Pinpoint the cell where the given text exists, returning its (X, Y) midpoint coordinate. 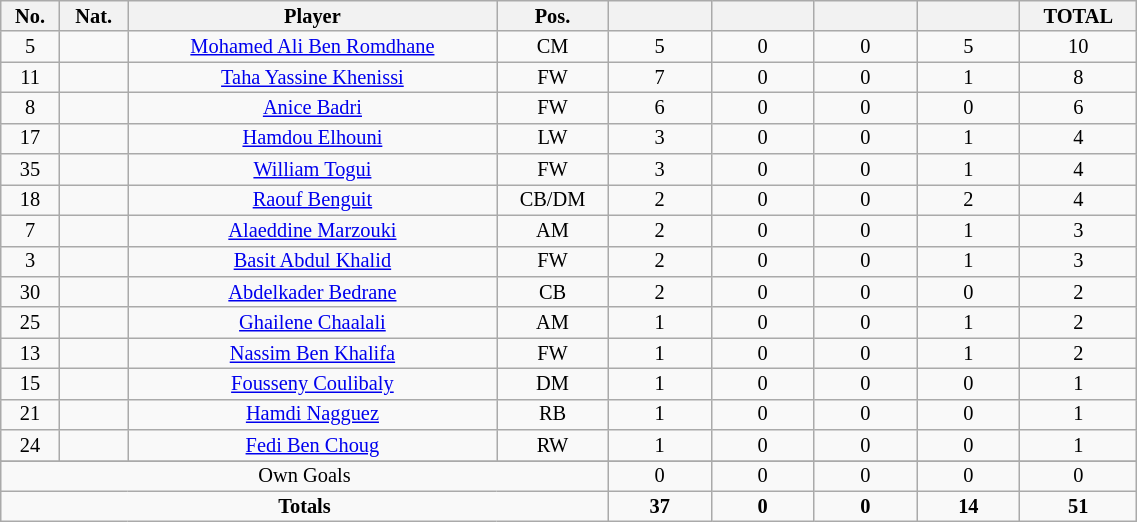
LW (552, 138)
51 (1078, 506)
Fedi Ben Choug (312, 446)
21 (30, 414)
Taha Yassine Khenissi (312, 78)
25 (30, 322)
Basit Abdul Khalid (312, 262)
Alaeddine Marzouki (312, 230)
35 (30, 170)
Pos. (552, 16)
30 (30, 292)
RW (552, 446)
CB (552, 292)
18 (30, 200)
17 (30, 138)
Fousseny Coulibaly (312, 384)
William Togui (312, 170)
Ghailene Chaalali (312, 322)
Hamdou Elhouni (312, 138)
24 (30, 446)
Hamdi Nagguez (312, 414)
Mohamed Ali Ben Romdhane (312, 46)
13 (30, 354)
No. (30, 16)
Raouf Benguit (312, 200)
TOTAL (1078, 16)
Totals (304, 506)
10 (1078, 46)
RB (552, 414)
CM (552, 46)
Abdelkader Bedrane (312, 292)
Nassim Ben Khalifa (312, 354)
15 (30, 384)
DM (552, 384)
Own Goals (304, 476)
11 (30, 78)
37 (660, 506)
14 (968, 506)
Anice Badri (312, 108)
Nat. (94, 16)
Player (312, 16)
CB/DM (552, 200)
